Determine the (X, Y) coordinate at the center of the cell enclosing the given text.  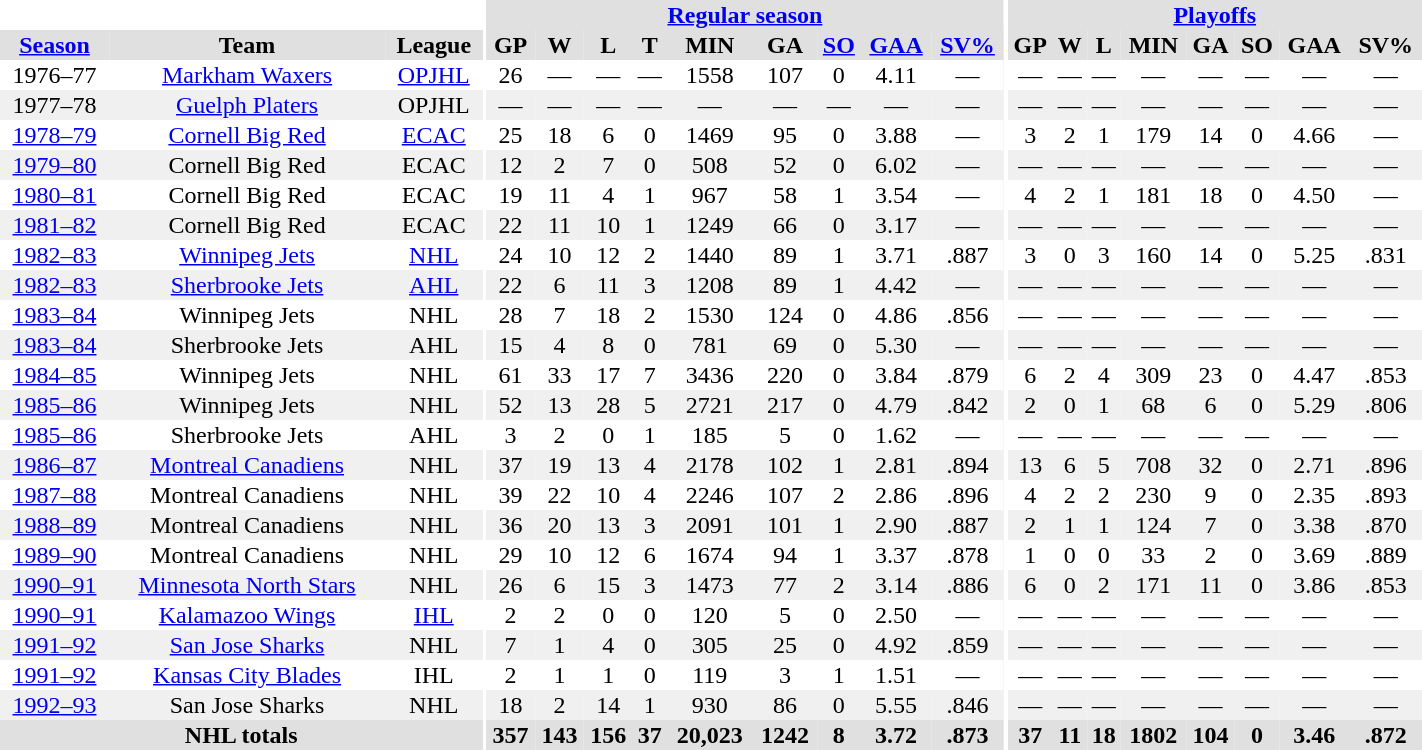
.893 (1386, 495)
1981–82 (54, 225)
3.17 (896, 225)
.842 (967, 405)
1473 (710, 585)
1986–87 (54, 465)
4.92 (896, 645)
2.81 (896, 465)
4.11 (896, 75)
NHL totals (241, 735)
1249 (710, 225)
.856 (967, 315)
66 (785, 225)
508 (710, 165)
5.55 (896, 705)
4.42 (896, 285)
1.51 (896, 675)
309 (1154, 375)
3.86 (1314, 585)
69 (785, 345)
1978–79 (54, 135)
3.71 (896, 255)
3.14 (896, 585)
2.86 (896, 495)
Minnesota North Stars (247, 585)
.806 (1386, 405)
68 (1154, 405)
120 (710, 615)
1440 (710, 255)
104 (1210, 735)
94 (785, 555)
2.35 (1314, 495)
9 (1210, 495)
1208 (710, 285)
.879 (967, 375)
23 (1210, 375)
Kalamazoo Wings (247, 615)
.872 (1386, 735)
6.02 (896, 165)
102 (785, 465)
930 (710, 705)
3.88 (896, 135)
1.62 (896, 435)
1469 (710, 135)
2246 (710, 495)
Team (247, 45)
29 (510, 555)
4.50 (1314, 195)
1558 (710, 75)
95 (785, 135)
1976–77 (54, 75)
4.66 (1314, 135)
119 (710, 675)
5.25 (1314, 255)
Markham Waxers (247, 75)
86 (785, 705)
4.47 (1314, 375)
101 (785, 525)
171 (1154, 585)
230 (1154, 495)
1977–78 (54, 105)
1530 (710, 315)
3.72 (896, 735)
.878 (967, 555)
T (650, 45)
1988–89 (54, 525)
708 (1154, 465)
39 (510, 495)
Kansas City Blades (247, 675)
Season (54, 45)
2.50 (896, 615)
967 (710, 195)
League (434, 45)
357 (510, 735)
2721 (710, 405)
.894 (967, 465)
143 (560, 735)
Regular season (745, 15)
77 (785, 585)
.873 (967, 735)
1242 (785, 735)
3.84 (896, 375)
181 (1154, 195)
1979–80 (54, 165)
160 (1154, 255)
36 (510, 525)
1989–90 (54, 555)
20,023 (710, 735)
3.37 (896, 555)
305 (710, 645)
1992–93 (54, 705)
.846 (967, 705)
2.90 (896, 525)
.889 (1386, 555)
3.54 (896, 195)
Guelph Platers (247, 105)
185 (710, 435)
20 (560, 525)
58 (785, 195)
1674 (710, 555)
4.86 (896, 315)
156 (608, 735)
1987–88 (54, 495)
.870 (1386, 525)
3436 (710, 375)
17 (608, 375)
5.29 (1314, 405)
.831 (1386, 255)
1984–85 (54, 375)
Playoffs (1214, 15)
.859 (967, 645)
2.71 (1314, 465)
781 (710, 345)
32 (1210, 465)
5.30 (896, 345)
24 (510, 255)
1980–81 (54, 195)
179 (1154, 135)
3.69 (1314, 555)
2178 (710, 465)
217 (785, 405)
1802 (1154, 735)
220 (785, 375)
3.46 (1314, 735)
2091 (710, 525)
61 (510, 375)
.886 (967, 585)
4.79 (896, 405)
3.38 (1314, 525)
